Find where the given text appears and provide that cell's center as [X, Y] coordinate. 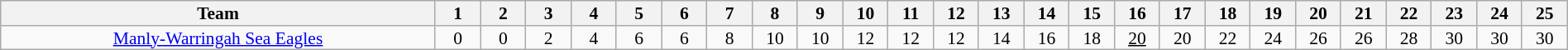
24 [1500, 13]
11 [911, 13]
8 [776, 13]
14 [1047, 13]
5 [638, 13]
7 [729, 13]
25 [1545, 13]
4 [594, 13]
9 [820, 13]
6 [685, 13]
22 [1409, 13]
16 [1138, 13]
17 [1183, 13]
1 [458, 13]
3 [549, 13]
13 [1001, 13]
20 [1318, 13]
19 [1274, 13]
2 [503, 13]
10 [865, 13]
21 [1363, 13]
15 [1092, 13]
Team [218, 13]
12 [956, 13]
18 [1227, 13]
23 [1454, 13]
